Detect which cell encompasses the target text, then output its (x, y) center coordinate. 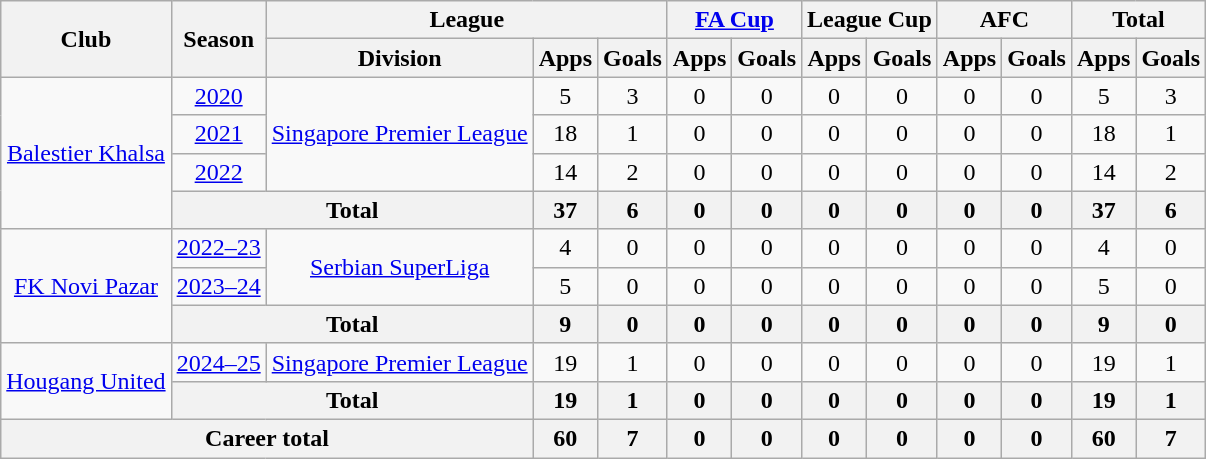
Balestier Khalsa (86, 153)
Serbian SuperLiga (400, 267)
2022–23 (218, 248)
Career total (267, 438)
2021 (218, 134)
FA Cup (734, 20)
FK Novi Pazar (86, 286)
Club (86, 39)
League Cup (870, 20)
2024–25 (218, 362)
AFC (1004, 20)
2020 (218, 96)
Hougang United (86, 381)
Season (218, 39)
2022 (218, 172)
Division (400, 58)
League (466, 20)
2023–24 (218, 286)
